Provide the (x, y) coordinate of the cell's center where the given text is located.  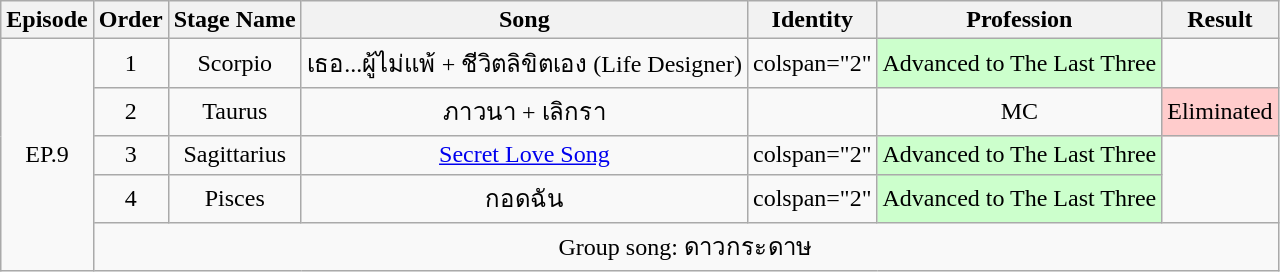
Episode (47, 20)
Sagittarius (234, 155)
4 (130, 198)
2 (130, 112)
กอดฉัน (524, 198)
1 (130, 64)
Group song: ดาวกระดาษ (686, 248)
Pisces (234, 198)
Song (524, 20)
เธอ...ผู้ไม่แพ้ + ชีวิตลิขิตเอง (Life Designer) (524, 64)
Identity (812, 20)
EP.9 (47, 155)
Scorpio (234, 64)
Secret Love Song (524, 155)
Taurus (234, 112)
3 (130, 155)
Stage Name (234, 20)
ภาวนา + เลิกรา (524, 112)
Profession (1020, 20)
MC (1020, 112)
Result (1220, 20)
Order (130, 20)
Eliminated (1220, 112)
